Locate the cell with the specified text and output its [X, Y] center coordinate. 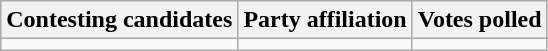
Contesting candidates [120, 20]
Party affiliation [325, 20]
Votes polled [480, 20]
